Pinpoint the cell where the given text exists, returning its [X, Y] midpoint coordinate. 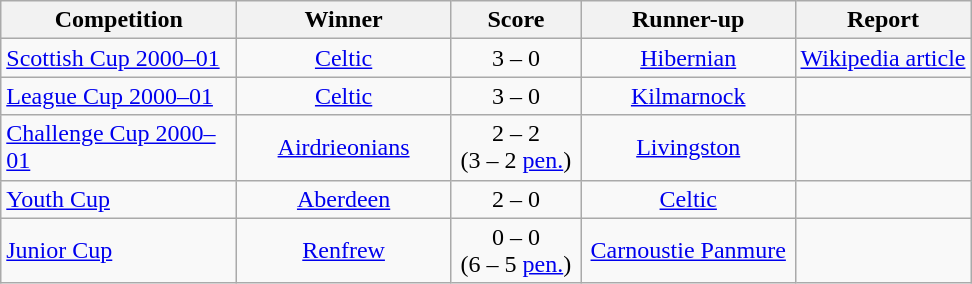
Kilmarnock [688, 96]
Runner-up [688, 20]
Livingston [688, 148]
Winner [344, 20]
Scottish Cup 2000–01 [119, 58]
Renfrew [344, 250]
Report [883, 20]
Competition [119, 20]
Airdrieonians [344, 148]
Score [516, 20]
Hibernian [688, 58]
0 – 0 (6 – 5 pen.) [516, 250]
Challenge Cup 2000–01 [119, 148]
Junior Cup [119, 250]
Carnoustie Panmure [688, 250]
League Cup 2000–01 [119, 96]
Aberdeen [344, 199]
Youth Cup [119, 199]
2 – 2 (3 – 2 pen.) [516, 148]
Wikipedia article [883, 58]
2 – 0 [516, 199]
